Search for the cell housing the specified text and yield its [x, y] center coordinate. 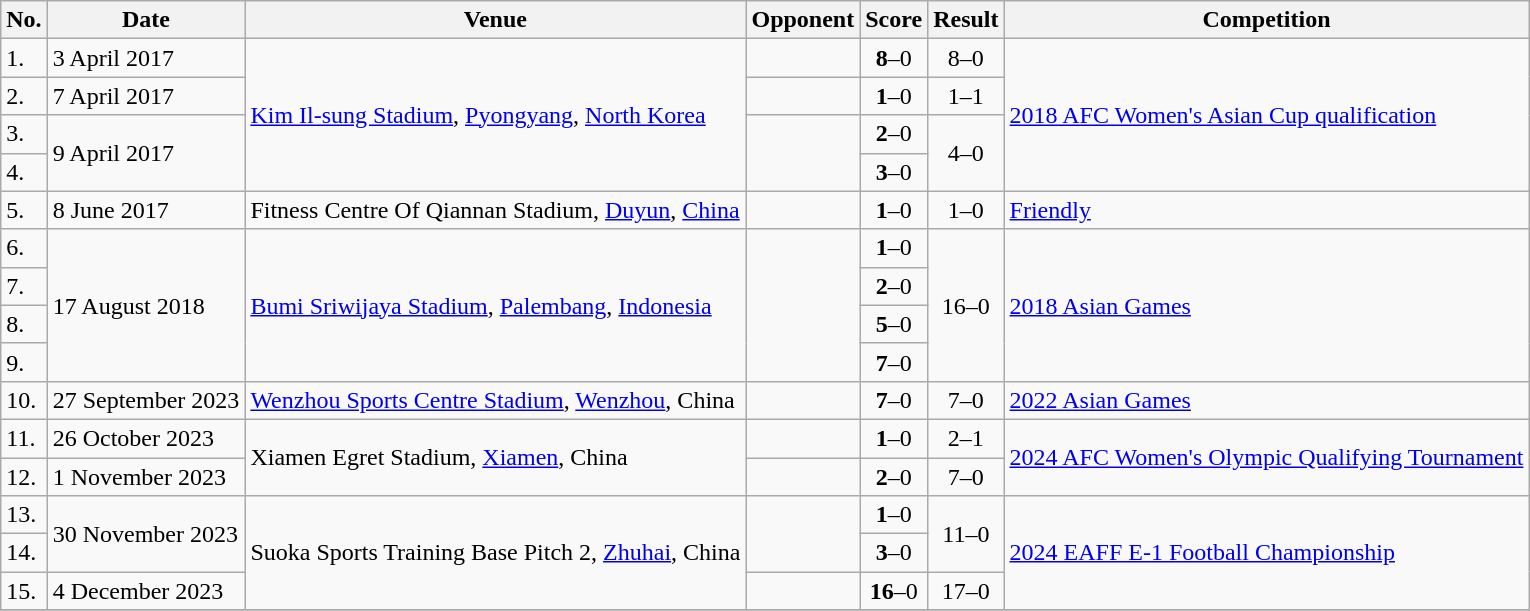
30 November 2023 [146, 534]
3. [24, 134]
2018 Asian Games [1266, 305]
Score [894, 20]
17 August 2018 [146, 305]
10. [24, 400]
7 April 2017 [146, 96]
2022 Asian Games [1266, 400]
1. [24, 58]
2018 AFC Women's Asian Cup qualification [1266, 115]
6. [24, 248]
9 April 2017 [146, 153]
8. [24, 324]
2024 EAFF E-1 Football Championship [1266, 553]
Result [966, 20]
14. [24, 553]
9. [24, 362]
11. [24, 438]
5–0 [894, 324]
No. [24, 20]
4. [24, 172]
2–1 [966, 438]
Fitness Centre Of Qiannan Stadium, Duyun, China [496, 210]
17–0 [966, 591]
Opponent [803, 20]
7. [24, 286]
Wenzhou Sports Centre Stadium, Wenzhou, China [496, 400]
3 April 2017 [146, 58]
15. [24, 591]
Xiamen Egret Stadium, Xiamen, China [496, 457]
Competition [1266, 20]
Date [146, 20]
Suoka Sports Training Base Pitch 2, Zhuhai, China [496, 553]
8 June 2017 [146, 210]
Friendly [1266, 210]
5. [24, 210]
Kim Il-sung Stadium, Pyongyang, North Korea [496, 115]
12. [24, 477]
Venue [496, 20]
13. [24, 515]
26 October 2023 [146, 438]
27 September 2023 [146, 400]
4 December 2023 [146, 591]
1–1 [966, 96]
1 November 2023 [146, 477]
4–0 [966, 153]
11–0 [966, 534]
2024 AFC Women's Olympic Qualifying Tournament [1266, 457]
Bumi Sriwijaya Stadium, Palembang, Indonesia [496, 305]
2. [24, 96]
